Output the (X, Y) coordinate of the center of the cell containing the given text.  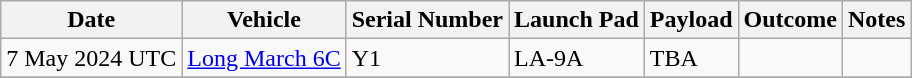
Y1 (427, 58)
Long March 6C (264, 58)
TBA (691, 58)
LA-9A (577, 58)
7 May 2024 UTC (92, 58)
Serial Number (427, 20)
Payload (691, 20)
Notes (876, 20)
Outcome (790, 20)
Launch Pad (577, 20)
Date (92, 20)
Vehicle (264, 20)
